Capture the cell that displays the provided text and extract its [x, y] central coordinate. 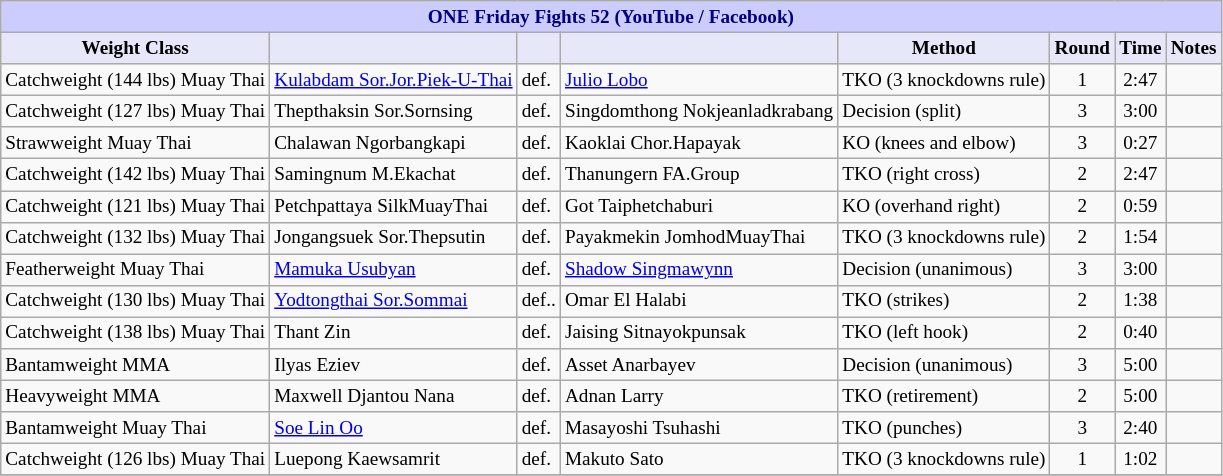
Heavyweight MMA [136, 396]
Petchpattaya SilkMuayThai [394, 206]
Method [944, 48]
Decision (split) [944, 111]
def.. [538, 301]
Jongangsuek Sor.Thepsutin [394, 238]
Round [1082, 48]
Mamuka Usubyan [394, 270]
TKO (punches) [944, 428]
Julio Lobo [698, 80]
Strawweight Muay Thai [136, 143]
0:40 [1140, 333]
Bantamweight Muay Thai [136, 428]
Time [1140, 48]
Jaising Sitnayokpunsak [698, 333]
Luepong Kaewsamrit [394, 460]
Asset Anarbayev [698, 365]
Singdomthong Nokjeanladkrabang [698, 111]
Catchweight (142 lbs) Muay Thai [136, 175]
Bantamweight MMA [136, 365]
Featherweight Muay Thai [136, 270]
Masayoshi Tsuhashi [698, 428]
Catchweight (126 lbs) Muay Thai [136, 460]
ONE Friday Fights 52 (YouTube / Facebook) [611, 17]
Makuto Sato [698, 460]
Catchweight (144 lbs) Muay Thai [136, 80]
Catchweight (130 lbs) Muay Thai [136, 301]
Catchweight (138 lbs) Muay Thai [136, 333]
TKO (retirement) [944, 396]
Ilyas Eziev [394, 365]
Samingnum M.Ekachat [394, 175]
Maxwell Djantou Nana [394, 396]
Kaoklai Chor.Hapayak [698, 143]
Catchweight (127 lbs) Muay Thai [136, 111]
1:54 [1140, 238]
TKO (left hook) [944, 333]
Thepthaksin Sor.Sornsing [394, 111]
2:40 [1140, 428]
Adnan Larry [698, 396]
Shadow Singmawynn [698, 270]
1:38 [1140, 301]
Payakmekin JomhodMuayThai [698, 238]
KO (knees and elbow) [944, 143]
Weight Class [136, 48]
Soe Lin Oo [394, 428]
Catchweight (121 lbs) Muay Thai [136, 206]
KO (overhand right) [944, 206]
TKO (strikes) [944, 301]
Notes [1194, 48]
Yodtongthai Sor.Sommai [394, 301]
1:02 [1140, 460]
Chalawan Ngorbangkapi [394, 143]
Got Taiphetchaburi [698, 206]
Thanungern FA.Group [698, 175]
Omar El Halabi [698, 301]
0:59 [1140, 206]
Thant Zin [394, 333]
Kulabdam Sor.Jor.Piek-U-Thai [394, 80]
0:27 [1140, 143]
TKO (right cross) [944, 175]
Catchweight (132 lbs) Muay Thai [136, 238]
